Provide the [X, Y] coordinate of the cell's center where the given text is located.  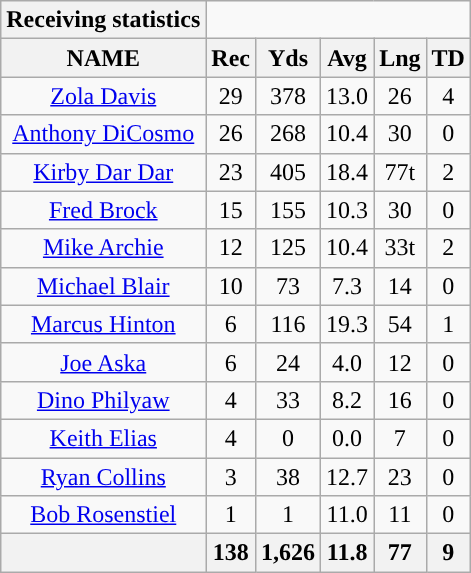
Dino Philyaw [104, 400]
Rec [231, 58]
Keith Elias [104, 438]
Joe Aska [104, 362]
TD [448, 58]
18.4 [348, 172]
0.0 [348, 438]
378 [288, 96]
NAME [104, 58]
24 [288, 362]
Zola Davis [104, 96]
77t [400, 172]
Receiving statistics [104, 20]
38 [288, 477]
1,626 [288, 553]
Ryan Collins [104, 477]
33 [288, 400]
77 [400, 553]
19.3 [348, 324]
Michael Blair [104, 286]
16 [400, 400]
Kirby Dar Dar [104, 172]
54 [400, 324]
Avg [348, 58]
155 [288, 210]
7.3 [348, 286]
Fred Brock [104, 210]
116 [288, 324]
10 [231, 286]
11.0 [348, 515]
9 [448, 553]
Anthony DiCosmo [104, 134]
73 [288, 286]
125 [288, 248]
Mike Archie [104, 248]
4.0 [348, 362]
10.3 [348, 210]
15 [231, 210]
7 [400, 438]
29 [231, 96]
11 [400, 515]
8.2 [348, 400]
Yds [288, 58]
405 [288, 172]
11.8 [348, 553]
14 [400, 286]
Marcus Hinton [104, 324]
Lng [400, 58]
33t [400, 248]
Bob Rosenstiel [104, 515]
138 [231, 553]
268 [288, 134]
12.7 [348, 477]
3 [231, 477]
13.0 [348, 96]
